Return the [x, y] coordinate for the center point of the cell that contains the specified text.  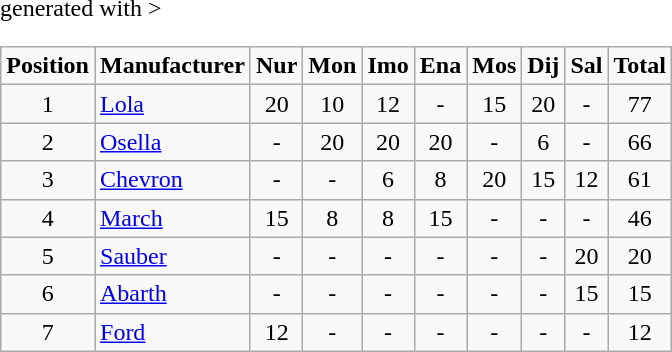
Dij [544, 66]
66 [640, 142]
Manufacturer [172, 66]
Nur [276, 66]
7 [48, 332]
77 [640, 104]
Imo [388, 66]
4 [48, 218]
Sauber [172, 256]
Abarth [172, 294]
Chevron [172, 180]
Mos [494, 66]
Total [640, 66]
Lola [172, 104]
Osella [172, 142]
Sal [586, 66]
46 [640, 218]
2 [48, 142]
61 [640, 180]
Position [48, 66]
Ford [172, 332]
5 [48, 256]
Ena [440, 66]
3 [48, 180]
1 [48, 104]
Mon [332, 66]
10 [332, 104]
March [172, 218]
